Return the (X, Y) coordinate for the center point of the cell that contains the specified text.  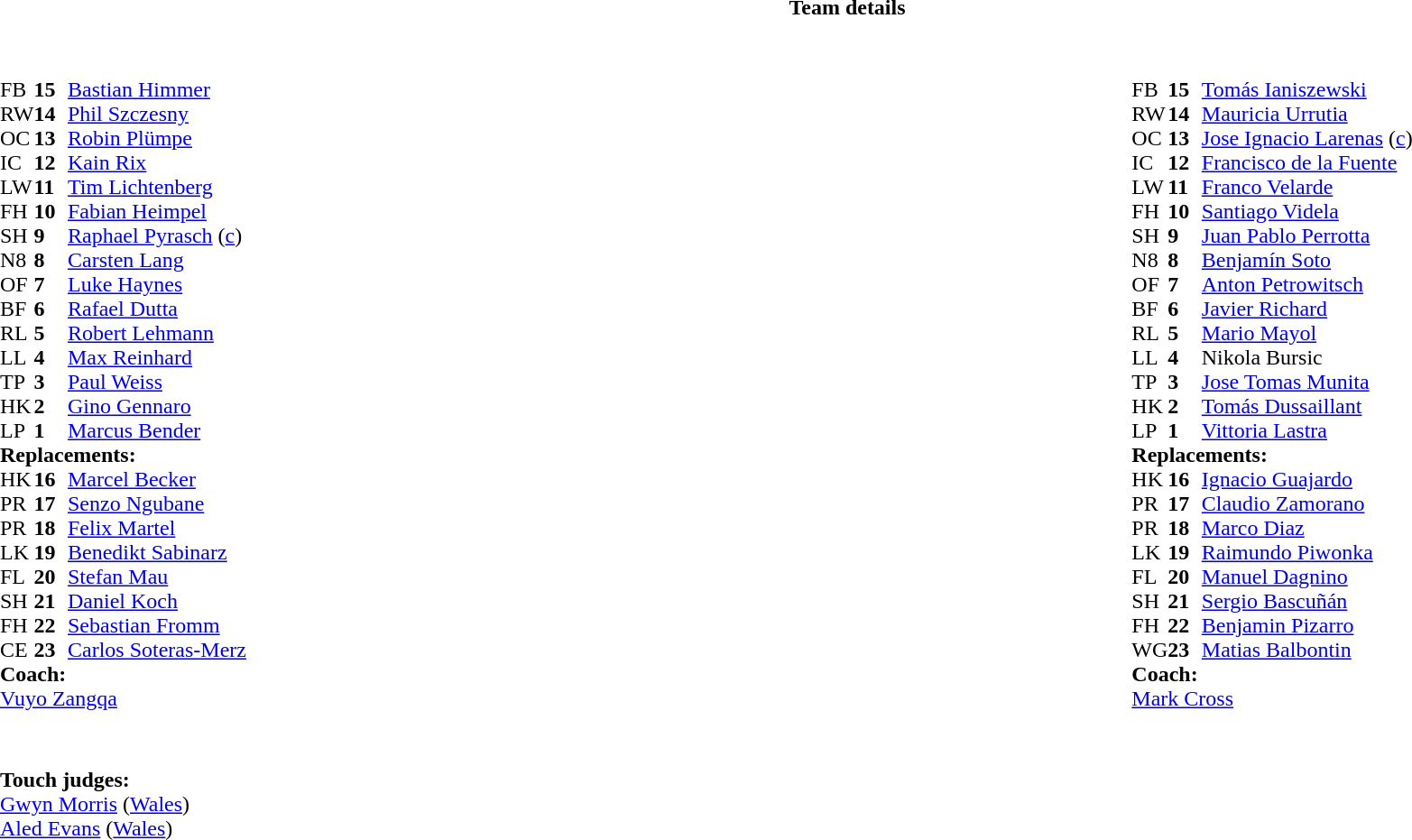
Max Reinhard (157, 357)
Senzo Ngubane (157, 503)
Gino Gennaro (157, 406)
Tim Lichtenberg (157, 188)
WG (1149, 650)
Robin Plümpe (157, 139)
Carsten Lang (157, 260)
Marcus Bender (157, 431)
Bastian Himmer (157, 90)
Phil Szczesny (157, 114)
Benedikt Sabinarz (157, 552)
Daniel Koch (157, 601)
Vuyo Zangqa (123, 698)
Fabian Heimpel (157, 211)
Paul Weiss (157, 383)
Carlos Soteras-Merz (157, 650)
Sebastian Fromm (157, 626)
Luke Haynes (157, 285)
Mark Cross (1272, 698)
Stefan Mau (157, 577)
Raphael Pyrasch (c) (157, 236)
Felix Martel (157, 529)
Robert Lehmann (157, 334)
Kain Rix (157, 162)
CE (17, 650)
Rafael Dutta (157, 309)
Marcel Becker (157, 480)
